Find where the given text appears and provide that cell's center as [x, y] coordinate. 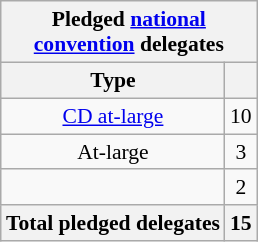
15 [241, 223]
10 [241, 116]
Pledged nationalconvention delegates [129, 32]
Total pledged delegates [113, 223]
3 [241, 152]
At-large [113, 152]
CD at-large [113, 116]
Type [113, 80]
2 [241, 187]
